Return the (X, Y) coordinate for the center point of the cell that contains the specified text.  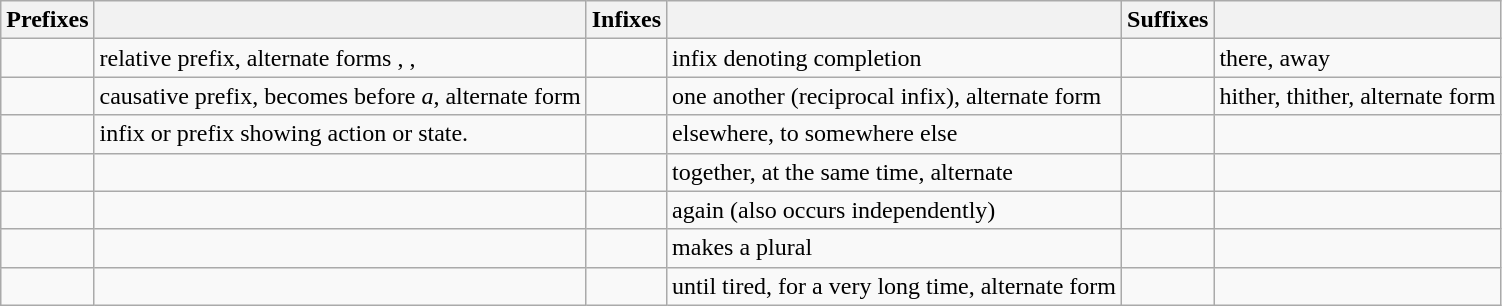
hither, thither, alternate form (1358, 96)
makes a plural (894, 248)
infix or prefix showing action or state. (340, 134)
Suffixes (1168, 20)
together, at the same time, alternate (894, 172)
again (also occurs independently) (894, 210)
causative prefix, becomes before a, alternate form (340, 96)
elsewhere, to somewhere else (894, 134)
Prefixes (48, 20)
relative prefix, alternate forms , , (340, 58)
there, away (1358, 58)
Infixes (626, 20)
one another (reciprocal infix), alternate form (894, 96)
until tired, for a very long time, alternate form (894, 286)
infix denoting completion (894, 58)
